Detect which cell encompasses the target text, then output its (X, Y) center coordinate. 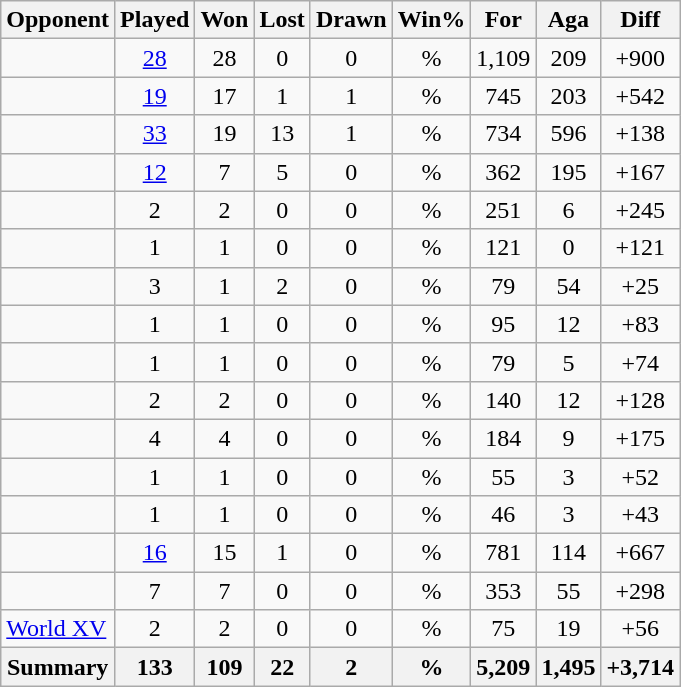
+3,714 (640, 667)
1,109 (504, 58)
Diff (640, 20)
209 (568, 58)
+128 (640, 400)
15 (224, 553)
+52 (640, 477)
+83 (640, 324)
+175 (640, 438)
140 (504, 400)
17 (224, 96)
195 (568, 172)
33 (155, 134)
251 (504, 210)
203 (568, 96)
121 (504, 248)
+167 (640, 172)
781 (504, 553)
+298 (640, 591)
95 (504, 324)
114 (568, 553)
16 (155, 553)
+25 (640, 286)
353 (504, 591)
745 (504, 96)
+121 (640, 248)
Aga (568, 20)
109 (224, 667)
Won (224, 20)
World XV (58, 629)
For (504, 20)
9 (568, 438)
Played (155, 20)
734 (504, 134)
Drawn (351, 20)
133 (155, 667)
54 (568, 286)
184 (504, 438)
362 (504, 172)
Summary (58, 667)
+900 (640, 58)
+138 (640, 134)
+43 (640, 515)
22 (282, 667)
13 (282, 134)
Win% (432, 20)
+74 (640, 362)
6 (568, 210)
596 (568, 134)
5,209 (504, 667)
Opponent (58, 20)
1,495 (568, 667)
46 (504, 515)
+245 (640, 210)
+56 (640, 629)
+542 (640, 96)
+667 (640, 553)
Lost (282, 20)
75 (504, 629)
